Output the (X, Y) coordinate of the center of the cell containing the given text.  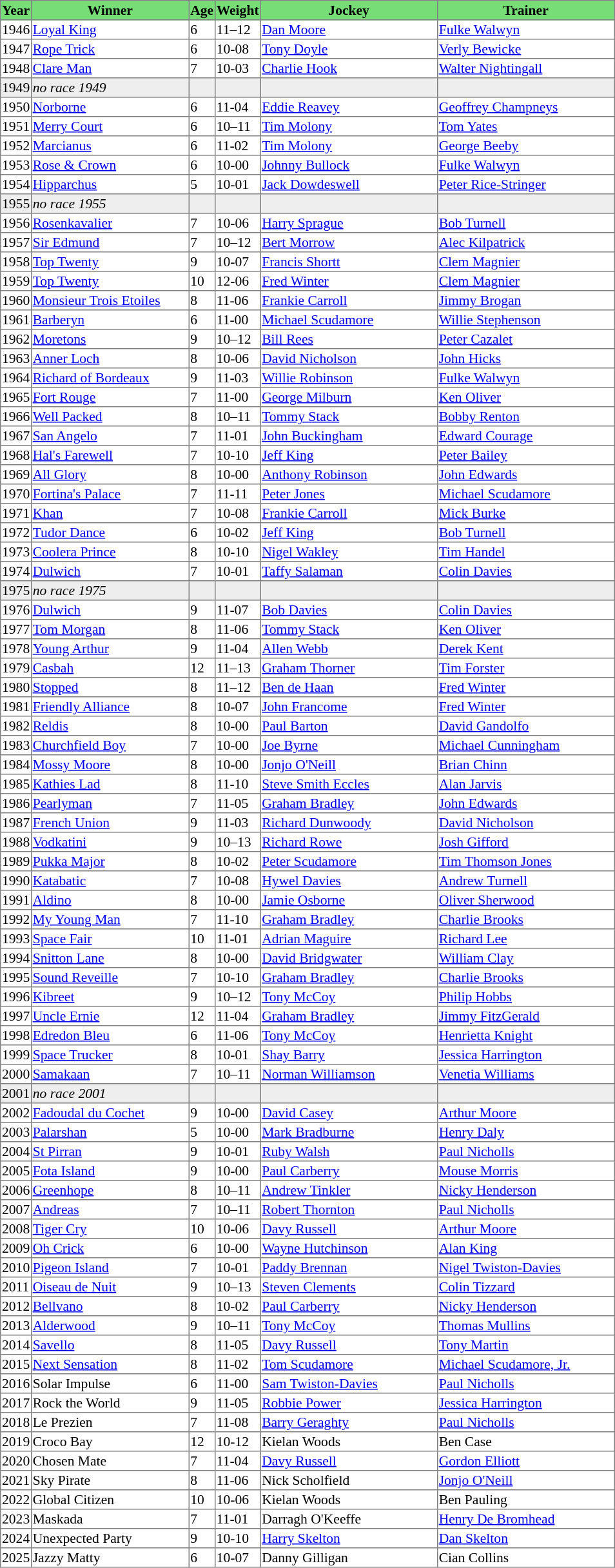
Steve Smith Eccles (349, 784)
1963 (16, 358)
Katabatic (110, 881)
Casbah (110, 668)
Richard of Bordeaux (110, 378)
Barberyn (110, 320)
11-07 (237, 610)
Space Fair (110, 939)
10-03 (237, 68)
San Angelo (110, 436)
David Bridgwater (349, 958)
2018 (16, 1422)
Tony Martin (525, 1345)
Hal's Farewell (110, 455)
Jack Dowdeswell (349, 184)
Jockey (349, 10)
Alec Kilpatrick (525, 242)
Mick Burke (525, 513)
no race 1949 (110, 88)
2006 (16, 1190)
Weight (237, 10)
Paddy Brennan (349, 1268)
1984 (16, 765)
Alderwood (110, 1326)
Rock the World (110, 1403)
Peter Rice-Stringer (525, 184)
Aldino (110, 900)
St Pirran (110, 1151)
1981 (16, 707)
Steven Clements (349, 1287)
David Casey (349, 1113)
Taffy Salaman (349, 571)
Jazzy Matty (110, 1558)
Derek Kent (525, 649)
Mark Bradburne (349, 1132)
Sound Reveille (110, 977)
Edward Courage (525, 436)
Cian Collins (525, 1558)
All Glory (110, 475)
Friendly Alliance (110, 707)
Venetia Williams (525, 1074)
Pukka Major (110, 861)
George Milburn (349, 397)
1962 (16, 339)
Richard Rowe (349, 842)
1957 (16, 242)
Barry Geraghty (349, 1422)
Space Trucker (110, 1055)
1961 (16, 320)
Croco Bay (110, 1442)
Richard Lee (525, 939)
1997 (16, 1016)
Andreas (110, 1210)
Tom Scudamore (349, 1364)
Tony Doyle (349, 49)
1947 (16, 49)
Oliver Sherwood (525, 900)
1964 (16, 378)
Ben de Haan (349, 687)
Ben Case (525, 1442)
Peter Bailey (525, 455)
2019 (16, 1442)
11–13 (237, 668)
Samakaan (110, 1074)
Alan Jarvis (525, 784)
Mossy Moore (110, 765)
Alan King (525, 1248)
Joe Byrne (349, 745)
2003 (16, 1132)
Verly Bewicke (525, 49)
1985 (16, 784)
1979 (16, 668)
Oh Crick (110, 1248)
Johnny Bullock (349, 165)
Monsieur Trois Etoiles (110, 300)
Loyal King (110, 30)
Josh Gifford (525, 842)
Thomas Mullins (525, 1326)
1966 (16, 416)
2009 (16, 1248)
1956 (16, 223)
no race 1975 (110, 591)
Edredon Bleu (110, 1035)
Savello (110, 1345)
2008 (16, 1229)
Winner (110, 10)
Geoffrey Champneys (525, 107)
French Union (110, 823)
Global Citizen (110, 1500)
1978 (16, 649)
David Gandolfo (525, 726)
John Buckingham (349, 436)
George Beeby (525, 146)
Graham Thorner (349, 668)
Jamie Osborne (349, 900)
2001 (16, 1093)
Chosen Mate (110, 1461)
1968 (16, 455)
Dan Skelton (525, 1538)
1980 (16, 687)
2010 (16, 1268)
Richard Dunwoody (349, 823)
1982 (16, 726)
Hywel Davies (349, 881)
Peter Cazalet (525, 339)
1971 (16, 513)
Ben Pauling (525, 1500)
Mouse Morris (525, 1171)
Greenhope (110, 1190)
Year (16, 10)
Henry De Bromhead (525, 1519)
Jimmy Brogan (525, 300)
Moretons (110, 339)
Khan (110, 513)
1967 (16, 436)
1955 (16, 204)
Wayne Hutchinson (349, 1248)
Bellvano (110, 1306)
Jimmy FitzGerald (525, 1016)
1953 (16, 165)
2015 (16, 1364)
Stopped (110, 687)
Palarshan (110, 1132)
1995 (16, 977)
Paul Barton (349, 726)
Tudor Dance (110, 533)
Rose & Crown (110, 165)
1973 (16, 552)
Pearlyman (110, 803)
Ruby Walsh (349, 1151)
1969 (16, 475)
Maskada (110, 1519)
11-08 (237, 1422)
2024 (16, 1538)
Next Sensation (110, 1364)
Nick Scholfield (349, 1480)
1992 (16, 919)
Adrian Maguire (349, 939)
Henrietta Knight (525, 1035)
Bob Davies (349, 610)
Rope Trick (110, 49)
Charlie Hook (349, 68)
Michael Scudamore, Jr. (525, 1364)
2016 (16, 1384)
Sam Twiston-Davies (349, 1384)
Danny Gilligan (349, 1558)
Well Packed (110, 416)
2022 (16, 1500)
John Hicks (525, 358)
2012 (16, 1306)
Shay Barry (349, 1055)
Eddie Reavey (349, 107)
Fota Island (110, 1171)
Peter Scudamore (349, 861)
Norborne (110, 107)
Oiseau de Nuit (110, 1287)
Clare Man (110, 68)
Sky Pirate (110, 1480)
Harry Sprague (349, 223)
no race 1955 (110, 204)
Coolera Prince (110, 552)
Peter Jones (349, 494)
1972 (16, 533)
1977 (16, 629)
Henry Daly (525, 1132)
2005 (16, 1171)
Sir Edmund (110, 242)
10-12 (237, 1442)
Michael Cunningham (525, 745)
Nigel Twiston-Davies (525, 1268)
2023 (16, 1519)
1983 (16, 745)
1954 (16, 184)
2025 (16, 1558)
no race 2001 (110, 1093)
Vodkatini (110, 842)
John Francome (349, 707)
Robbie Power (349, 1403)
Trainer (525, 10)
1987 (16, 823)
1958 (16, 262)
Le Prezien (110, 1422)
Harry Skelton (349, 1538)
Dan Moore (349, 30)
Robert Thornton (349, 1210)
1951 (16, 126)
Rosenkavalier (110, 223)
2002 (16, 1113)
2011 (16, 1287)
My Young Man (110, 919)
1960 (16, 300)
Gordon Elliott (525, 1461)
1990 (16, 881)
1952 (16, 146)
1998 (16, 1035)
1993 (16, 939)
Unexpected Party (110, 1538)
Uncle Ernie (110, 1016)
Merry Court (110, 126)
2004 (16, 1151)
Andrew Turnell (525, 881)
Tim Thomson Jones (525, 861)
Young Arthur (110, 649)
Colin Tizzard (525, 1287)
1965 (16, 397)
1970 (16, 494)
Bobby Renton (525, 416)
Reldis (110, 726)
2000 (16, 1074)
2021 (16, 1480)
Andrew Tinkler (349, 1190)
William Clay (525, 958)
1988 (16, 842)
1991 (16, 900)
2017 (16, 1403)
12-06 (237, 281)
Brian Chinn (525, 765)
Age (202, 10)
Tiger Cry (110, 1229)
1948 (16, 68)
1946 (16, 30)
Bert Morrow (349, 242)
Snitton Lane (110, 958)
Pigeon Island (110, 1268)
1949 (16, 88)
Darragh O'Keeffe (349, 1519)
Fortina's Palace (110, 494)
Norman Williamson (349, 1074)
2013 (16, 1326)
Anner Loch (110, 358)
Solar Impulse (110, 1384)
Nigel Wakley (349, 552)
Bill Rees (349, 339)
1989 (16, 861)
1975 (16, 591)
1976 (16, 610)
11-11 (237, 494)
Fadoudal du Cochet (110, 1113)
1974 (16, 571)
Allen Webb (349, 649)
1950 (16, 107)
Philip Hobbs (525, 997)
Kathies Lad (110, 784)
Tim Forster (525, 668)
1999 (16, 1055)
Marcianus (110, 146)
Churchfield Boy (110, 745)
Anthony Robinson (349, 475)
Walter Nightingall (525, 68)
2014 (16, 1345)
Willie Stephenson (525, 320)
2007 (16, 1210)
Tim Handel (525, 552)
Tom Morgan (110, 629)
Tom Yates (525, 126)
2020 (16, 1461)
Hipparchus (110, 184)
Fort Rouge (110, 397)
1996 (16, 997)
Kibreet (110, 997)
Francis Shortt (349, 262)
Willie Robinson (349, 378)
1994 (16, 958)
1959 (16, 281)
1986 (16, 803)
